Return the [x, y] coordinate for the center point of the cell that contains the specified text.  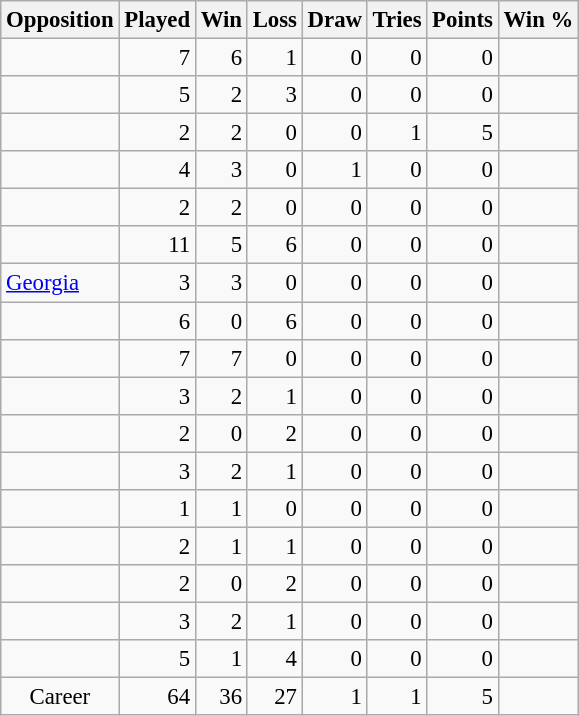
36 [221, 697]
Points [462, 20]
Georgia [60, 283]
11 [157, 245]
Win % [538, 20]
Career [60, 697]
Opposition [60, 20]
27 [274, 697]
Win [221, 20]
Loss [274, 20]
64 [157, 697]
Tries [397, 20]
Played [157, 20]
Draw [334, 20]
